From the cell containing the given text, extract its center point as (X, Y) coordinate. 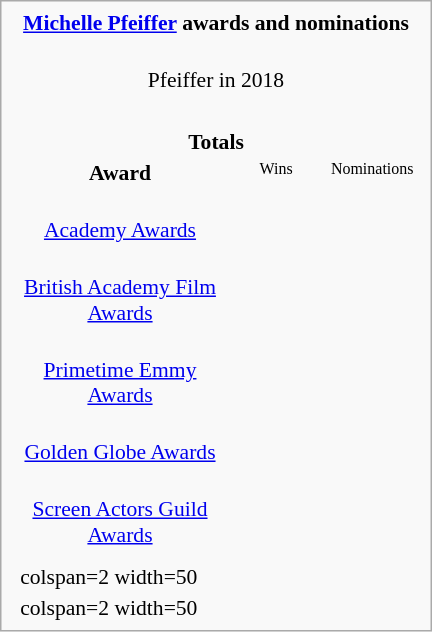
Totals (216, 141)
Award (120, 173)
Academy Awards (120, 217)
Pfeiffer in 2018 (216, 67)
Golden Globe Awards (120, 439)
Primetime Emmy Awards (120, 370)
Screen Actors Guild Awards (120, 509)
Michelle Pfeiffer awards and nominations (216, 23)
British Academy Film Awards (120, 287)
Wins (276, 173)
Nominations (372, 173)
Totals Award Wins Nominations Academy Awards British Academy Film Awards Primetime Emmy Awards Golden Globe Awards Screen Actors Guild Awards (216, 326)
